Provide the [X, Y] coordinate of the cell's center where the given text is located.  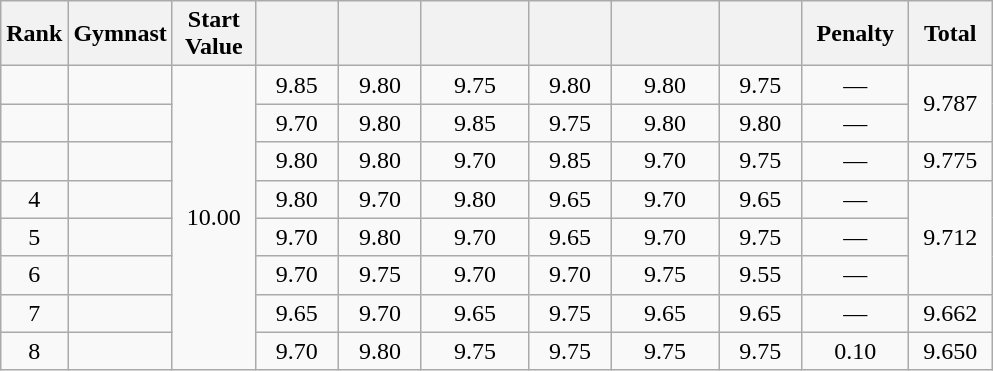
9.712 [950, 237]
Total [950, 34]
7 [34, 313]
6 [34, 275]
10.00 [214, 218]
9.775 [950, 161]
Rank [34, 34]
Gymnast [120, 34]
0.10 [856, 351]
4 [34, 199]
StartValue [214, 34]
5 [34, 237]
9.55 [760, 275]
8 [34, 351]
9.650 [950, 351]
9.787 [950, 104]
9.662 [950, 313]
Penalty [856, 34]
